Pinpoint the cell where the given text exists, returning its (x, y) midpoint coordinate. 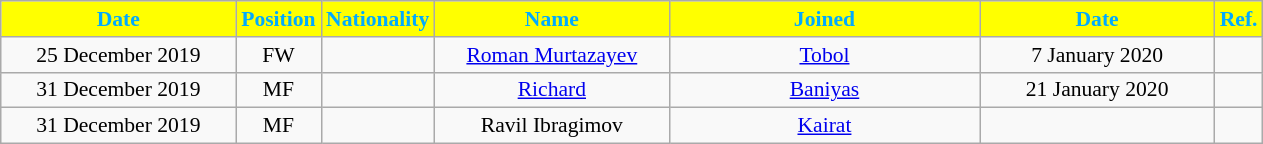
Richard (552, 90)
Baniyas (824, 90)
Position (278, 19)
Kairat (824, 126)
Roman Murtazayev (552, 55)
Nationality (378, 19)
25 December 2019 (118, 55)
Ravil Ibragimov (552, 126)
21 January 2020 (1098, 90)
Joined (824, 19)
Name (552, 19)
Tobol (824, 55)
Ref. (1239, 19)
FW (278, 55)
7 January 2020 (1098, 55)
